Scan for the cell matching the given text and deliver its (X, Y) coordinate at center. 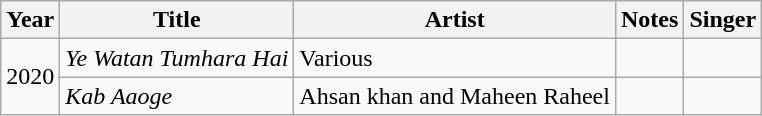
Ye Watan Tumhara Hai (177, 58)
Singer (723, 20)
Kab Aaoge (177, 96)
Notes (649, 20)
2020 (30, 77)
Ahsan khan and Maheen Raheel (455, 96)
Artist (455, 20)
Title (177, 20)
Year (30, 20)
Various (455, 58)
